For the text-containing cell, return its midpoint in (x, y) coordinate format. 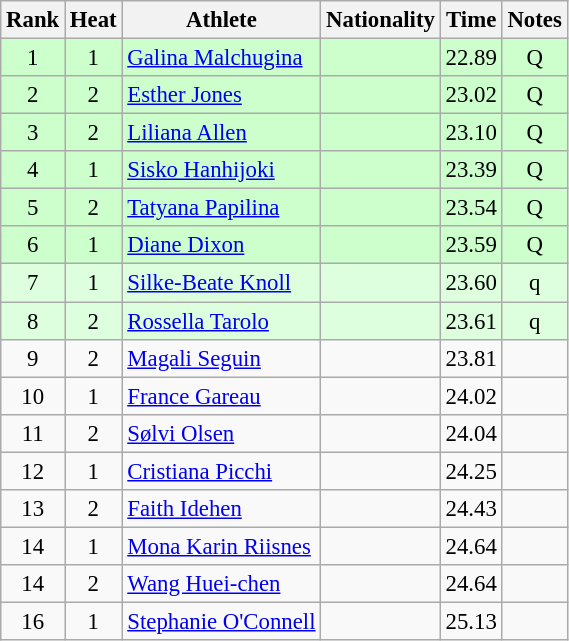
Athlete (222, 20)
Liliana Allen (222, 133)
Sølvi Olsen (222, 433)
23.81 (471, 358)
4 (33, 170)
Faith Idehen (222, 509)
Sisko Hanhijoki (222, 170)
Stephanie O'Connell (222, 621)
8 (33, 321)
25.13 (471, 621)
24.02 (471, 396)
24.04 (471, 433)
Wang Huei-chen (222, 584)
France Gareau (222, 396)
Nationality (380, 20)
23.54 (471, 208)
Rank (33, 20)
23.39 (471, 170)
Diane Dixon (222, 245)
7 (33, 283)
23.61 (471, 321)
Silke-Beate Knoll (222, 283)
Heat (94, 20)
3 (33, 133)
23.10 (471, 133)
Galina Malchugina (222, 58)
Cristiana Picchi (222, 471)
5 (33, 208)
Notes (534, 20)
22.89 (471, 58)
12 (33, 471)
23.60 (471, 283)
23.59 (471, 245)
9 (33, 358)
Rossella Tarolo (222, 321)
23.02 (471, 95)
Mona Karin Riisnes (222, 546)
6 (33, 245)
Esther Jones (222, 95)
24.25 (471, 471)
Time (471, 20)
10 (33, 396)
11 (33, 433)
13 (33, 509)
24.43 (471, 509)
16 (33, 621)
Tatyana Papilina (222, 208)
Magali Seguin (222, 358)
